From the cell containing the given text, extract its center point as (X, Y) coordinate. 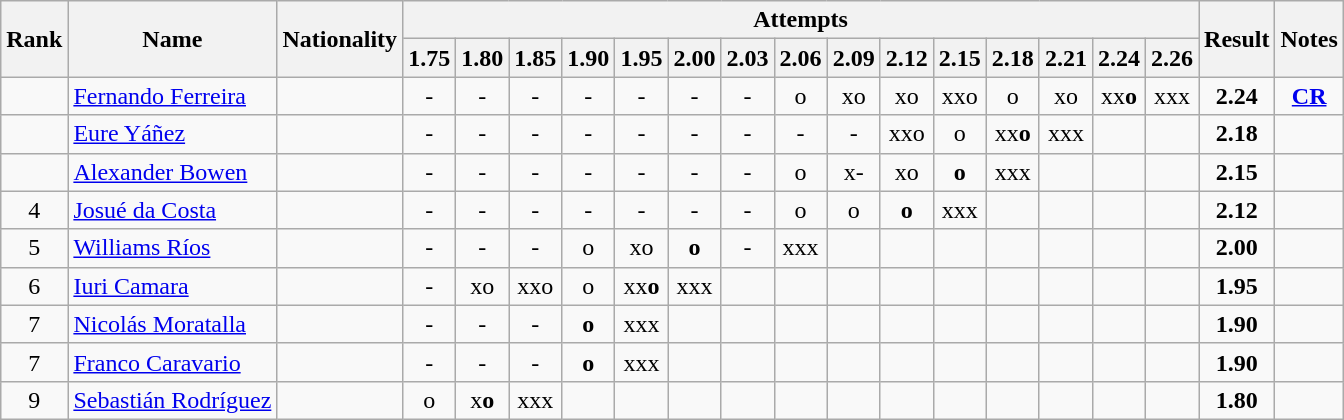
Alexander Bowen (172, 172)
2.21 (1066, 58)
Franco Caravario (172, 362)
Williams Ríos (172, 248)
4 (34, 210)
2.06 (800, 58)
Fernando Ferreira (172, 96)
x- (854, 172)
Result (1237, 39)
CR (1309, 96)
Eure Yáñez (172, 134)
Josué da Costa (172, 210)
Name (172, 39)
Rank (34, 39)
6 (34, 286)
Nicolás Moratalla (172, 324)
5 (34, 248)
Sebastián Rodríguez (172, 400)
2.26 (1172, 58)
2.03 (748, 58)
Iuri Camara (172, 286)
1.85 (536, 58)
1.75 (430, 58)
Attempts (801, 20)
9 (34, 400)
Notes (1309, 39)
2.09 (854, 58)
Nationality (340, 39)
